Find where the given text appears and provide that cell's center as (X, Y) coordinate. 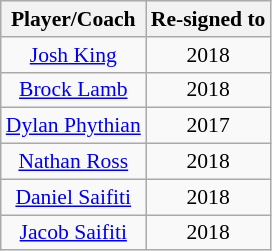
Player/Coach (74, 19)
Jacob Saifiti (74, 233)
Re-signed to (208, 19)
Dylan Phythian (74, 126)
2017 (208, 126)
Josh King (74, 55)
Brock Lamb (74, 90)
Nathan Ross (74, 162)
Daniel Saifiti (74, 197)
